Locate the cell with the specified text and output its [X, Y] center coordinate. 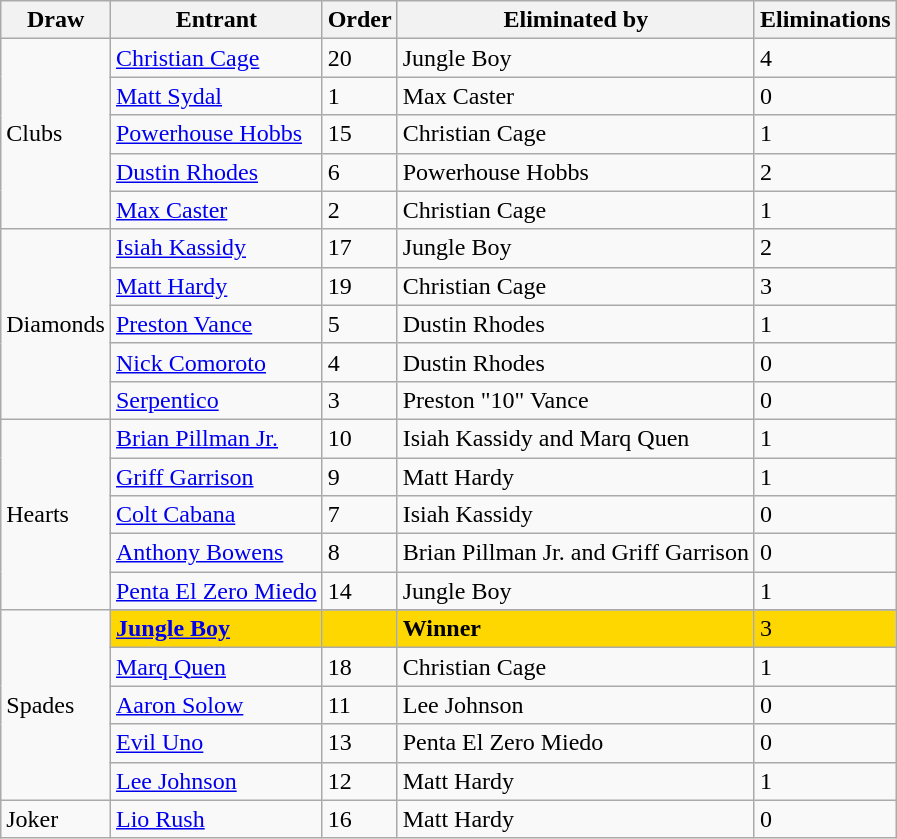
Colt Cabana [216, 515]
Brian Pillman Jr. and Griff Garrison [576, 553]
Isiah Kassidy and Marq Quen [576, 438]
Matt Sydal [216, 96]
Brian Pillman Jr. [216, 438]
Preston Vance [216, 324]
Hearts [56, 514]
9 [360, 477]
20 [360, 58]
Order [360, 20]
Draw [56, 20]
7 [360, 515]
12 [360, 781]
Aaron Solow [216, 705]
8 [360, 553]
19 [360, 286]
Diamonds [56, 324]
Eliminations [825, 20]
17 [360, 248]
Winner [576, 629]
Anthony Bowens [216, 553]
5 [360, 324]
Preston "10" Vance [576, 400]
18 [360, 667]
11 [360, 705]
Marq Quen [216, 667]
16 [360, 819]
14 [360, 591]
6 [360, 172]
Evil Uno [216, 743]
Joker [56, 819]
Lio Rush [216, 819]
Entrant [216, 20]
Nick Comoroto [216, 362]
15 [360, 134]
Eliminated by [576, 20]
Serpentico [216, 400]
13 [360, 743]
Clubs [56, 134]
Spades [56, 705]
Griff Garrison [216, 477]
10 [360, 438]
